Return [x, y] of the center of cell containing provided text 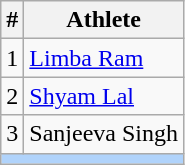
Limba Ram [104, 58]
2 [12, 96]
Sanjeeva Singh [104, 134]
Shyam Lal [104, 96]
3 [12, 134]
1 [12, 58]
Athlete [104, 20]
# [12, 20]
